Provide the [X, Y] coordinate of the cell's center where the given text is located.  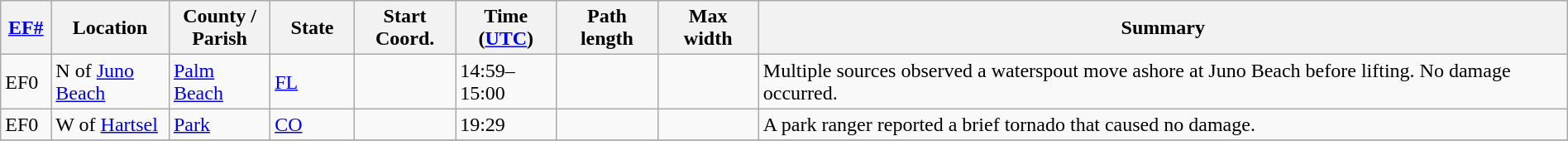
County / Parish [219, 28]
Summary [1163, 28]
Location [111, 28]
Palm Beach [219, 81]
19:29 [506, 124]
14:59–15:00 [506, 81]
A park ranger reported a brief tornado that caused no damage. [1163, 124]
N of Juno Beach [111, 81]
Max width [708, 28]
Start Coord. [404, 28]
EF# [26, 28]
W of Hartsel [111, 124]
Multiple sources observed a waterspout move ashore at Juno Beach before lifting. No damage occurred. [1163, 81]
State [313, 28]
FL [313, 81]
Time (UTC) [506, 28]
Path length [607, 28]
Park [219, 124]
CO [313, 124]
